Pinpoint the cell where the given text exists, returning its (X, Y) midpoint coordinate. 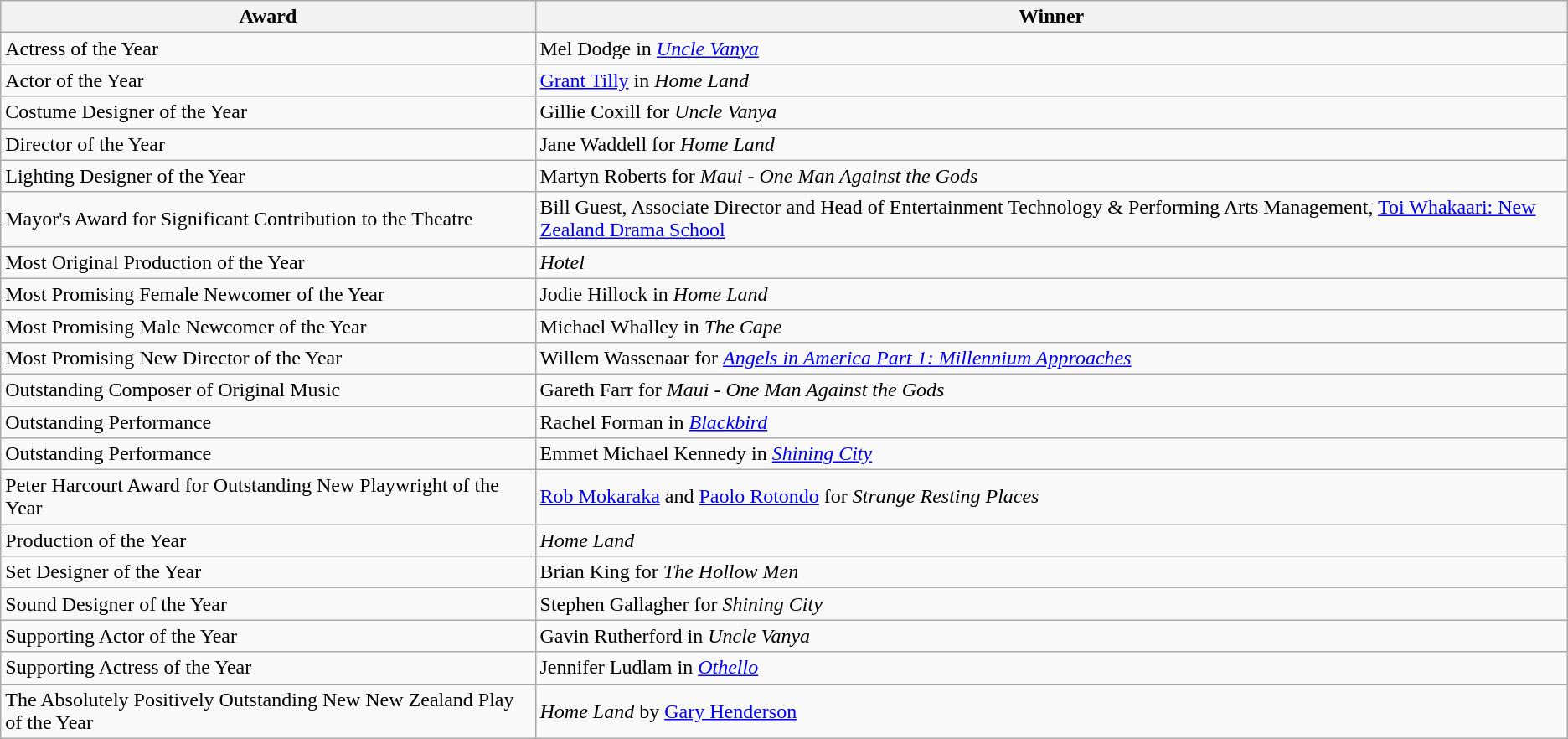
Most Promising Female Newcomer of the Year (268, 294)
Jane Waddell for Home Land (1051, 144)
Costume Designer of the Year (268, 112)
Gareth Farr for Maui - One Man Against the Gods (1051, 390)
Grant Tilly in Home Land (1051, 80)
Most Promising Male Newcomer of the Year (268, 326)
Sound Designer of the Year (268, 604)
Stephen Gallagher for Shining City (1051, 604)
Peter Harcourt Award for Outstanding New Playwright of the Year (268, 498)
Actress of the Year (268, 49)
Rachel Forman in Blackbird (1051, 421)
Set Designer of the Year (268, 572)
Jennifer Ludlam in Othello (1051, 668)
Supporting Actress of the Year (268, 668)
Gillie Coxill for Uncle Vanya (1051, 112)
Home Land (1051, 540)
Award (268, 17)
Mel Dodge in Uncle Vanya (1051, 49)
Michael Whalley in The Cape (1051, 326)
Home Land by Gary Henderson (1051, 711)
The Absolutely Positively Outstanding New New Zealand Play of the Year (268, 711)
Willem Wassenaar for Angels in America Part 1: Millennium Approaches (1051, 358)
Emmet Michael Kennedy in Shining City (1051, 454)
Gavin Rutherford in Uncle Vanya (1051, 636)
Lighting Designer of the Year (268, 176)
Supporting Actor of the Year (268, 636)
Most Promising New Director of the Year (268, 358)
Winner (1051, 17)
Director of the Year (268, 144)
Jodie Hillock in Home Land (1051, 294)
Rob Mokaraka and Paolo Rotondo for Strange Resting Places (1051, 498)
Bill Guest, Associate Director and Head of Entertainment Technology & Performing Arts Management, Toi Whakaari: New Zealand Drama School (1051, 220)
Most Original Production of the Year (268, 262)
Hotel (1051, 262)
Brian King for The Hollow Men (1051, 572)
Production of the Year (268, 540)
Martyn Roberts for Maui - One Man Against the Gods (1051, 176)
Mayor's Award for Significant Contribution to the Theatre (268, 220)
Outstanding Composer of Original Music (268, 390)
Actor of the Year (268, 80)
